Find where the given text appears and provide that cell's center as [X, Y] coordinate. 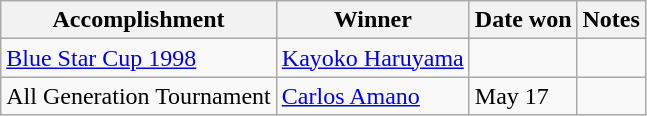
All Generation Tournament [139, 96]
Date won [523, 20]
Carlos Amano [372, 96]
Notes [611, 20]
Accomplishment [139, 20]
May 17 [523, 96]
Winner [372, 20]
Kayoko Haruyama [372, 58]
Blue Star Cup 1998 [139, 58]
